Locate the cell with the specified text and output its [x, y] center coordinate. 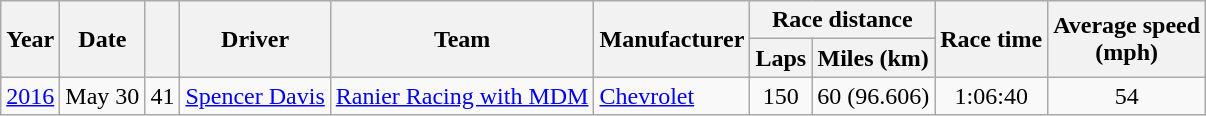
Chevrolet [672, 96]
Date [102, 39]
Manufacturer [672, 39]
150 [781, 96]
Race distance [842, 20]
41 [162, 96]
Laps [781, 58]
60 (96.606) [874, 96]
Miles (km) [874, 58]
Race time [992, 39]
1:06:40 [992, 96]
Spencer Davis [255, 96]
Driver [255, 39]
Ranier Racing with MDM [462, 96]
May 30 [102, 96]
2016 [30, 96]
54 [1127, 96]
Year [30, 39]
Team [462, 39]
Average speed(mph) [1127, 39]
